Pinpoint the cell where the given text exists, returning its (x, y) midpoint coordinate. 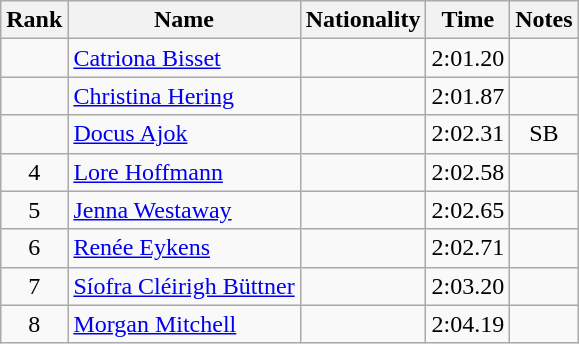
Notes (544, 20)
Lore Hoffmann (184, 172)
8 (34, 324)
2:02.71 (468, 248)
2:02.65 (468, 210)
2:03.20 (468, 286)
Time (468, 20)
Christina Hering (184, 96)
2:04.19 (468, 324)
5 (34, 210)
Renée Eykens (184, 248)
Catriona Bisset (184, 58)
Morgan Mitchell (184, 324)
4 (34, 172)
Síofra Cléirigh Büttner (184, 286)
2:02.31 (468, 134)
2:01.20 (468, 58)
7 (34, 286)
Name (184, 20)
2:01.87 (468, 96)
Jenna Westaway (184, 210)
Nationality (363, 20)
2:02.58 (468, 172)
6 (34, 248)
SB (544, 134)
Docus Ajok (184, 134)
Rank (34, 20)
